Identify which cell holds the provided text, then report its (x, y) central coordinate. 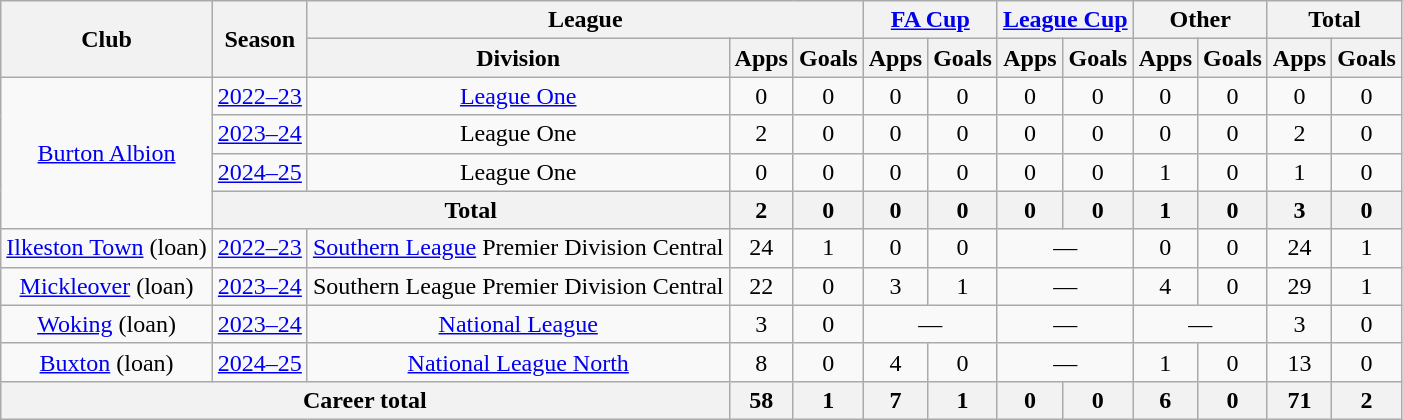
71 (1299, 400)
Division (518, 58)
7 (895, 400)
Other (1200, 20)
22 (761, 286)
6 (1165, 400)
National League North (518, 362)
FA Cup (930, 20)
Mickleover (loan) (107, 286)
League Cup (1065, 20)
Burton Albion (107, 153)
National League (518, 324)
Ilkeston Town (loan) (107, 248)
13 (1299, 362)
58 (761, 400)
29 (1299, 286)
Woking (loan) (107, 324)
Club (107, 39)
Season (260, 39)
8 (761, 362)
Buxton (loan) (107, 362)
Career total (365, 400)
League (585, 20)
